For the text-containing cell, return its midpoint in (X, Y) coordinate format. 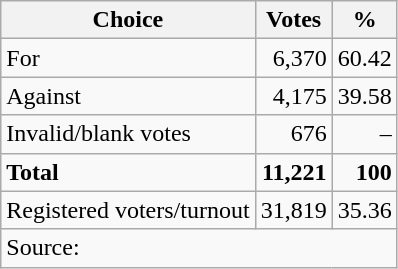
676 (294, 134)
35.36 (364, 210)
4,175 (294, 96)
Total (128, 172)
Source: (199, 248)
60.42 (364, 58)
31,819 (294, 210)
Invalid/blank votes (128, 134)
11,221 (294, 172)
Votes (294, 20)
Registered voters/turnout (128, 210)
Against (128, 96)
Choice (128, 20)
39.58 (364, 96)
– (364, 134)
100 (364, 172)
6,370 (294, 58)
% (364, 20)
For (128, 58)
